Locate the cell with the specified text and output its [X, Y] center coordinate. 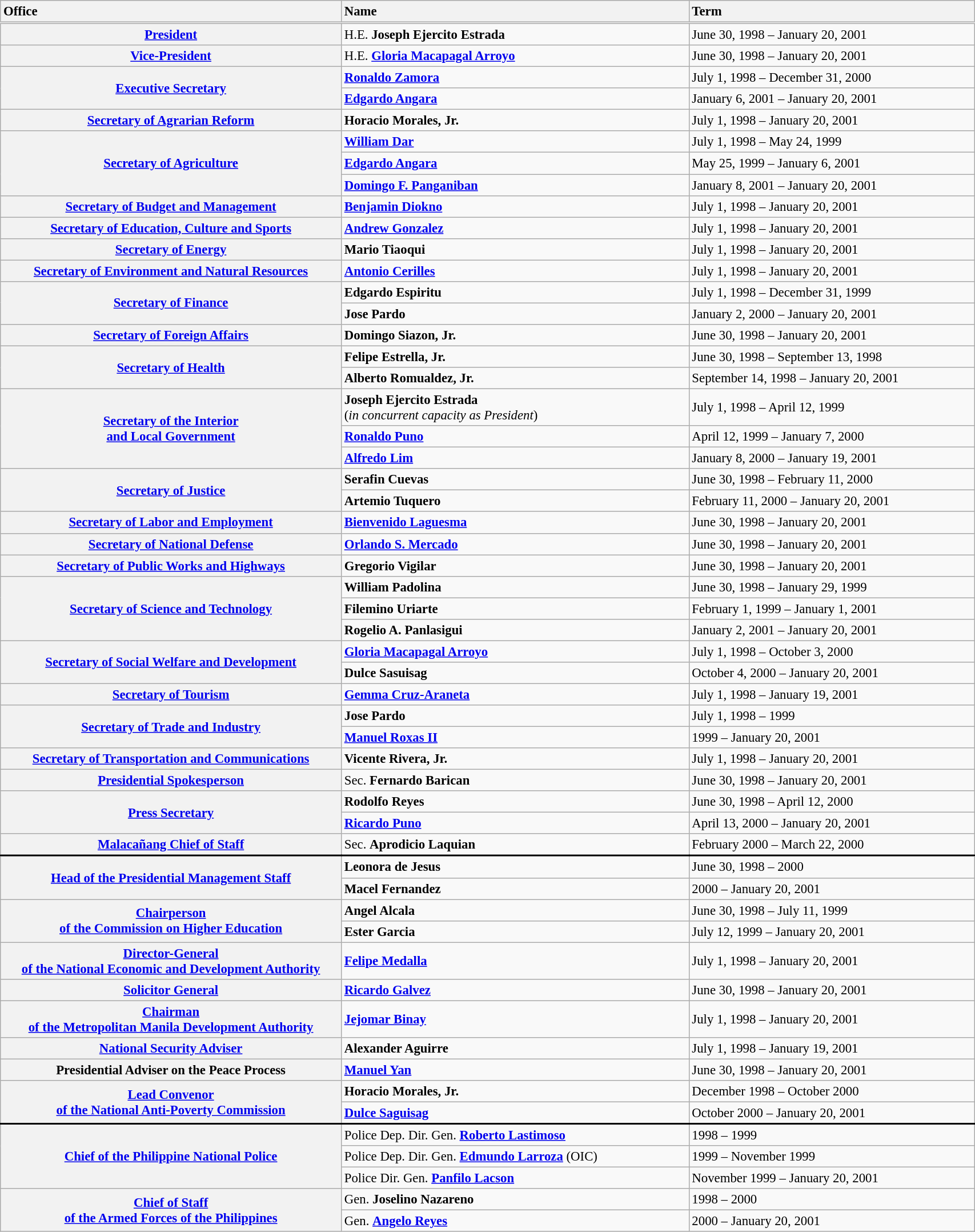
July 12, 1999 – January 20, 2001 [832, 931]
Rogelio A. Panlasigui [515, 630]
Executive Secretary [171, 88]
Ester Garcia [515, 931]
Andrew Gonzalez [515, 228]
June 30, 1998 – September 13, 1998 [832, 357]
Secretary of the Interiorand Local Government [171, 429]
February 2000 – March 22, 2000 [832, 845]
Presidential Spokesperson [171, 781]
January 8, 2001 – January 20, 2001 [832, 185]
Name [515, 11]
Alberto Romualdez, Jr. [515, 378]
Leonora de Jesus [515, 867]
Benjamin Diokno [515, 206]
Secretary of Environment and Natural Resources [171, 271]
July 1, 1998 – May 24, 1999 [832, 142]
Alexander Aguirre [515, 1049]
Gen. Joselino Nazareno [515, 1199]
January 6, 2001 – January 20, 2001 [832, 99]
February 11, 2000 – January 20, 2001 [832, 501]
Secretary of Trade and Industry [171, 727]
Secretary of Energy [171, 249]
January 2, 2001 – January 20, 2001 [832, 630]
October 2000 – January 20, 2001 [832, 1113]
Manuel Yan [515, 1070]
Secretary of Health [171, 367]
Secretary of Education, Culture and Sports [171, 228]
William Padolina [515, 587]
Ronaldo Puno [515, 437]
Ricardo Galvez [515, 990]
Office [171, 11]
Filemino Uriarte [515, 609]
April 13, 2000 – January 20, 2001 [832, 823]
Angel Alcala [515, 910]
Edgardo Espiritu [515, 293]
Secretary of Foreign Affairs [171, 335]
Felipe Estrella, Jr. [515, 357]
July 1, 1998 – October 3, 2000 [832, 651]
Chief of Staffof the Armed Forces of the Philippines [171, 1210]
Solicitor General [171, 990]
Mario Tiaoqui [515, 249]
Presidential Adviser on the Peace Process [171, 1070]
1998 – 1999 [832, 1135]
Felipe Medalla [515, 961]
1999 – January 20, 2001 [832, 738]
February 1, 1999 – January 1, 2001 [832, 609]
December 1998 – October 2000 [832, 1091]
Secretary of Budget and Management [171, 206]
Joseph Ejercito Estrada(in concurrent capacity as President) [515, 408]
July 1, 1998 – April 12, 1999 [832, 408]
July 1, 1998 – December 31, 1999 [832, 293]
Secretary of Agriculture [171, 163]
H.E. Joseph Ejercito Estrada [515, 34]
September 14, 1998 – January 20, 2001 [832, 378]
Press Secretary [171, 813]
January 8, 2000 – January 19, 2001 [832, 458]
Secretary of Social Welfare and Development [171, 662]
Manuel Roxas II [515, 738]
Secretary of Science and Technology [171, 608]
Police Dep. Dir. Gen. Roberto Lastimoso [515, 1135]
Malacañang Chief of Staff [171, 845]
July 1, 1998 – 1999 [832, 716]
July 1, 1998 – December 31, 2000 [832, 78]
President [171, 34]
Secretary of Finance [171, 303]
Domingo Siazon, Jr. [515, 335]
Bienvenido Laguesma [515, 523]
Ronaldo Zamora [515, 78]
Secretary of Justice [171, 490]
Secretary of Tourism [171, 694]
Rodolfo Reyes [515, 802]
William Dar [515, 142]
Director-Generalof the National Economic and Development Authority [171, 961]
November 1999 – January 20, 2001 [832, 1178]
April 12, 1999 – January 7, 2000 [832, 437]
Lead Convenorof the National Anti-Poverty Commission [171, 1102]
May 25, 1999 – January 6, 2001 [832, 163]
Artemio Tuquero [515, 501]
Domingo F. Panganiban [515, 185]
Term [832, 11]
October 4, 2000 – January 20, 2001 [832, 673]
Chairpersonof the Commission on Higher Education [171, 921]
National Security Adviser [171, 1049]
June 30, 1998 – 2000 [832, 867]
Dulce Sasuisag [515, 673]
Vicente Rivera, Jr. [515, 759]
Gemma Cruz-Araneta [515, 694]
Gregorio Vigilar [515, 566]
June 30, 1998 – January 29, 1999 [832, 587]
H.E. Gloria Macapagal Arroyo [515, 56]
Antonio Cerilles [515, 271]
Police Dep. Dir. Gen. Edmundo Larroza (OIC) [515, 1157]
Serafin Cuevas [515, 479]
Alfredo Lim [515, 458]
Chief of the Philippine National Police [171, 1157]
Secretary of National Defense [171, 544]
Macel Fernandez [515, 889]
Dulce Saguisag [515, 1113]
Gloria Macapagal Arroyo [515, 651]
Secretary of Transportation and Communications [171, 759]
1999 – November 1999 [832, 1157]
June 30, 1998 – July 11, 1999 [832, 910]
Gen. Angelo Reyes [515, 1221]
Secretary of Agrarian Reform [171, 121]
Jejomar Binay [515, 1019]
June 30, 1998 – February 11, 2000 [832, 479]
June 30, 1998 – April 12, 2000 [832, 802]
Sec. Fernardo Barican [515, 781]
Secretary of Public Works and Highways [171, 566]
Orlando S. Mercado [515, 544]
Chairmanof the Metropolitan Manila Development Authority [171, 1019]
Ricardo Puno [515, 823]
Vice-President [171, 56]
Police Dir. Gen. Panfilo Lacson [515, 1178]
Head of the Presidential Management Staff [171, 878]
Secretary of Labor and Employment [171, 523]
Sec. Aprodicio Laquian [515, 845]
January 2, 2000 – January 20, 2001 [832, 314]
1998 – 2000 [832, 1199]
